Extract the [X, Y] coordinate from the center of the cell holding the provided text.  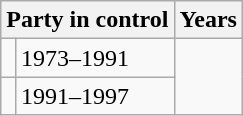
1991–1997 [94, 96]
1973–1991 [94, 58]
Years [208, 20]
Party in control [88, 20]
